Determine the [x, y] coordinate at the center of the cell enclosing the given text.  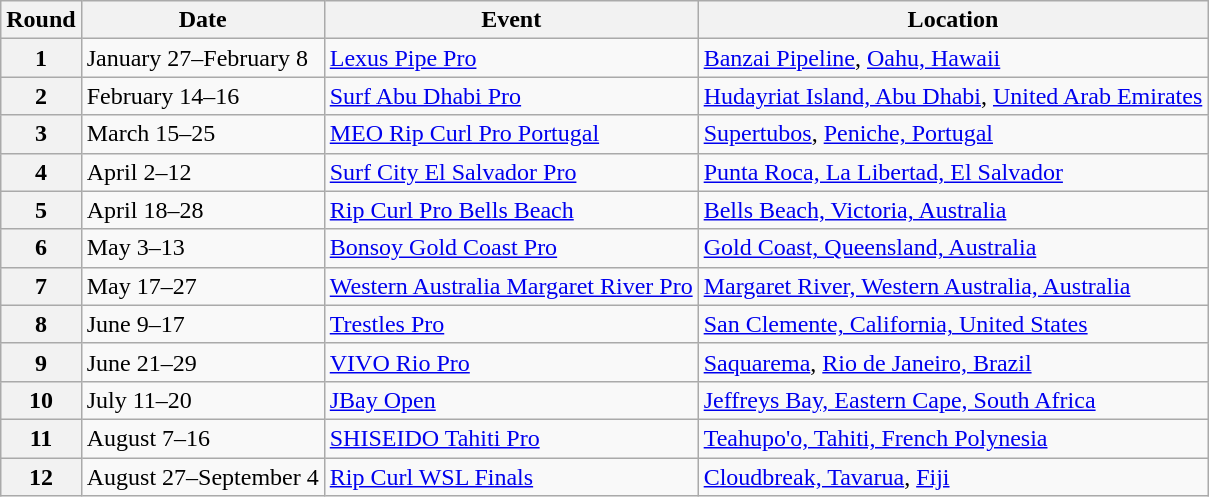
Banzai Pipeline, Oahu, Hawaii [953, 58]
Punta Roca, La Libertad, El Salvador [953, 172]
Date [202, 20]
Western Australia Margaret River Pro [511, 286]
July 11–20 [202, 400]
Saquarema, Rio de Janeiro, Brazil [953, 362]
8 [41, 324]
April 18–28 [202, 210]
12 [41, 477]
August 7–16 [202, 438]
Rip Curl Pro Bells Beach [511, 210]
Teahupo'o, Tahiti, French Polynesia [953, 438]
Round [41, 20]
VIVO Rio Pro [511, 362]
August 27–September 4 [202, 477]
3 [41, 134]
6 [41, 248]
1 [41, 58]
San Clemente, California, United States [953, 324]
7 [41, 286]
June 9–17 [202, 324]
Surf City El Salvador Pro [511, 172]
11 [41, 438]
March 15–25 [202, 134]
May 17–27 [202, 286]
Hudayriat Island, Abu Dhabi, United Arab Emirates [953, 96]
10 [41, 400]
Jeffreys Bay, Eastern Cape, South Africa [953, 400]
Bells Beach, Victoria, Australia [953, 210]
Supertubos, Peniche, Portugal [953, 134]
Bonsoy Gold Coast Pro [511, 248]
Rip Curl WSL Finals [511, 477]
2 [41, 96]
Lexus Pipe Pro [511, 58]
May 3–13 [202, 248]
MEO Rip Curl Pro Portugal [511, 134]
9 [41, 362]
Cloudbreak, Tavarua, Fiji [953, 477]
Margaret River, Western Australia, Australia [953, 286]
Gold Coast, Queensland, Australia [953, 248]
January 27–February 8 [202, 58]
June 21–29 [202, 362]
SHISEIDO Tahiti Pro [511, 438]
Surf Abu Dhabi Pro [511, 96]
Event [511, 20]
April 2–12 [202, 172]
Location [953, 20]
5 [41, 210]
4 [41, 172]
JBay Open [511, 400]
February 14–16 [202, 96]
Trestles Pro [511, 324]
